Return the (X, Y) coordinate for the center point of the cell that contains the specified text.  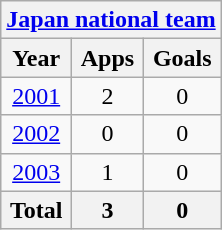
Apps (108, 58)
Japan national team (111, 20)
Year (36, 58)
Goals (182, 58)
2003 (36, 172)
3 (108, 210)
2 (108, 96)
2001 (36, 96)
Total (36, 210)
1 (108, 172)
2002 (36, 134)
